Identify which cell holds the provided text, then report its (X, Y) central coordinate. 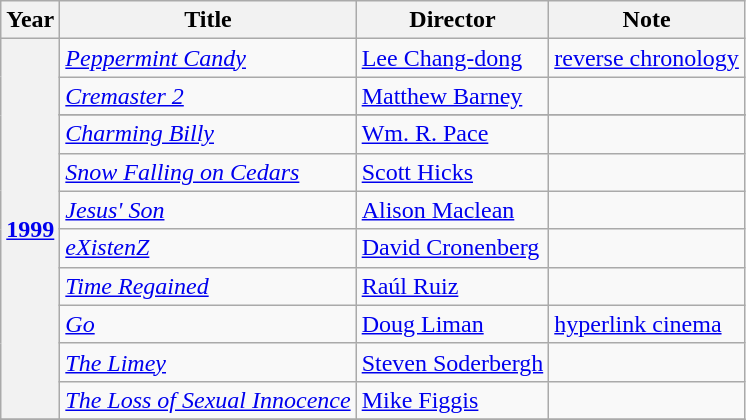
reverse chronology (647, 58)
Director (452, 20)
Title (208, 20)
Peppermint Candy (208, 58)
Steven Soderbergh (452, 362)
The Loss of Sexual Innocence (208, 400)
Mike Figgis (452, 400)
Jesus' Son (208, 210)
Charming Billy (208, 134)
Raúl Ruiz (452, 286)
Wm. R. Pace (452, 134)
Lee Chang-dong (452, 58)
Doug Liman (452, 324)
David Cronenberg (452, 248)
1999 (30, 230)
Scott Hicks (452, 172)
Snow Falling on Cedars (208, 172)
Time Regained (208, 286)
Alison Maclean (452, 210)
eXistenZ (208, 248)
Year (30, 20)
Matthew Barney (452, 96)
The Limey (208, 362)
Note (647, 20)
Go (208, 324)
hyperlink cinema (647, 324)
Cremaster 2 (208, 96)
